Search for the cell housing the specified text and yield its (X, Y) center coordinate. 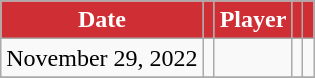
November 29, 2022 (102, 58)
Player (253, 20)
Date (102, 20)
